Find where the given text appears and provide that cell's center as [x, y] coordinate. 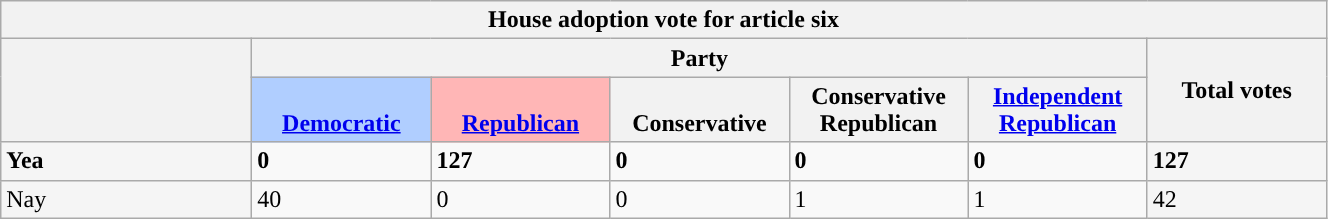
House adoption vote for article six [664, 20]
Nay [126, 199]
Conservative Republican [878, 110]
40 [342, 199]
Republican [520, 110]
Democratic [342, 110]
Party [700, 58]
Conservative [700, 110]
Total votes [1236, 90]
42 [1236, 199]
Yea [126, 161]
Independent Republican [1058, 110]
